Scan for the cell matching the given text and deliver its [X, Y] coordinate at center. 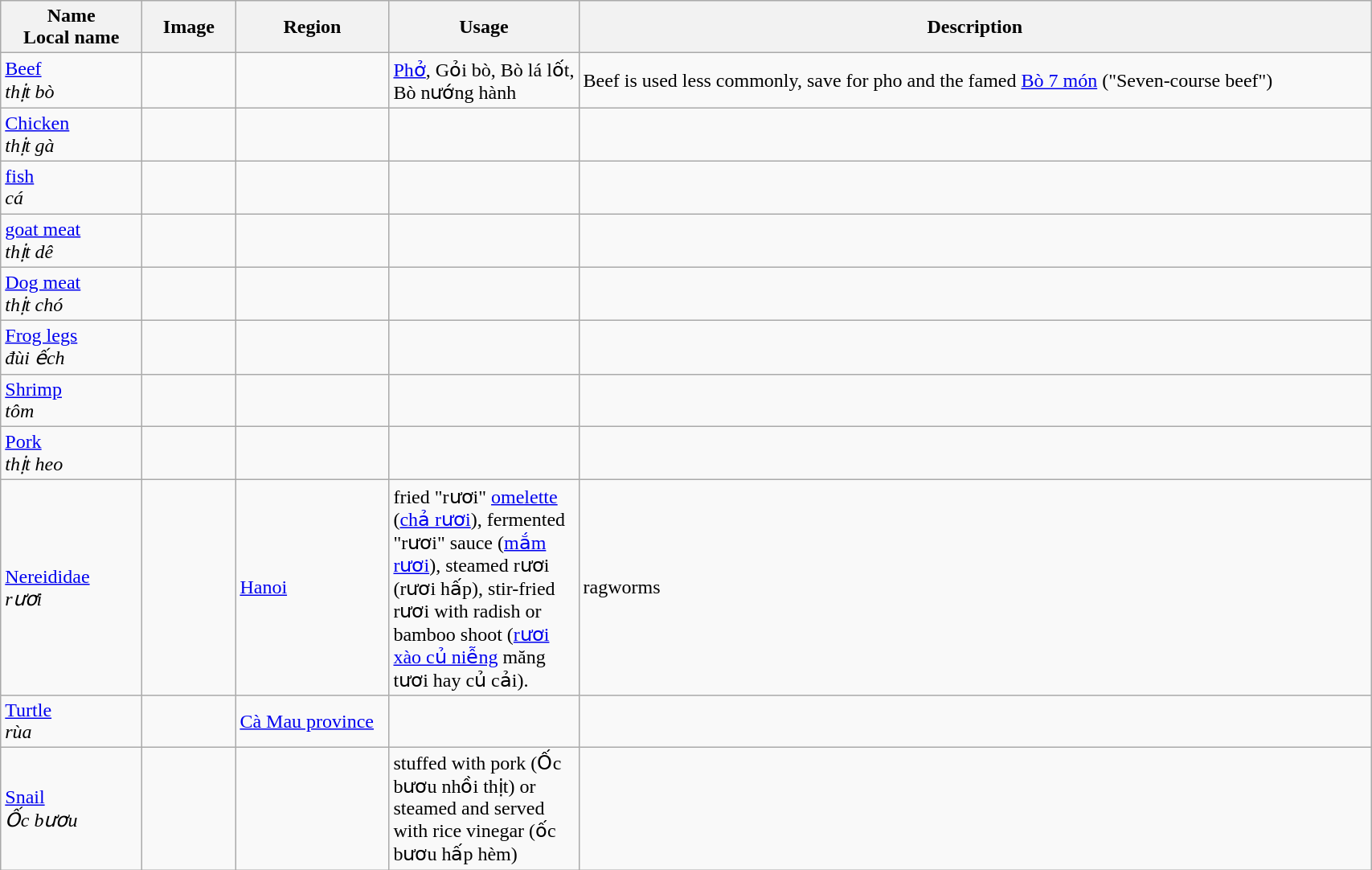
Nereididaerươi [72, 588]
goat meatthịt dê [72, 241]
Region [312, 27]
Porkthịt heo [72, 453]
Description [975, 27]
stuffed with pork (Ốc bươu nhồi thịt) or steamed and served with rice vinegar (ốc bươu hấp hèm) [484, 808]
ragworms [975, 588]
fishcá [72, 187]
Beefthịt bò [72, 80]
Hanoi [312, 588]
Chickenthịt gà [72, 135]
Usage [484, 27]
NameLocal name [72, 27]
Cà Mau province [312, 720]
Beef is used less commonly, save for pho and the famed Bò 7 món ("Seven-course beef") [975, 80]
Phở, Gỏi bò, Bò lá lốt, Bò nướng hành [484, 80]
Dog meatthịt chó [72, 294]
Image [189, 27]
Shrimptôm [72, 400]
SnailỐc bươu [72, 808]
Frog legsđùi ếch [72, 347]
Turtlerùa [72, 720]
